Search for the cell housing the specified text and yield its [X, Y] center coordinate. 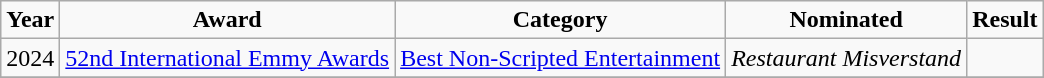
Year [30, 20]
Nominated [846, 20]
2024 [30, 58]
Best Non-Scripted Entertainment [560, 58]
Restaurant Misverstand [846, 58]
Category [560, 20]
Result [1005, 20]
Award [228, 20]
52nd International Emmy Awards [228, 58]
